Pinpoint the cell where the given text exists, returning its [x, y] midpoint coordinate. 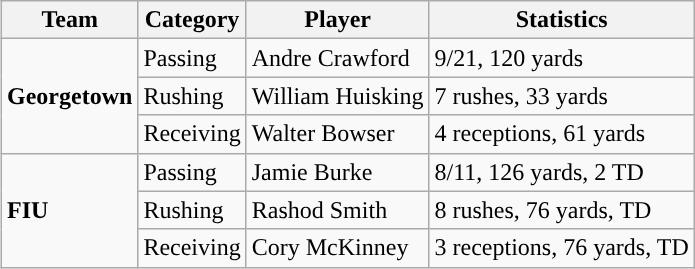
4 receptions, 61 yards [562, 134]
9/21, 120 yards [562, 58]
8 rushes, 76 yards, TD [562, 210]
Jamie Burke [338, 172]
Rashod Smith [338, 210]
Georgetown [70, 96]
William Huisking [338, 96]
FIU [70, 210]
Statistics [562, 20]
Andre Crawford [338, 58]
Team [70, 20]
3 receptions, 76 yards, TD [562, 248]
8/11, 126 yards, 2 TD [562, 172]
7 rushes, 33 yards [562, 96]
Player [338, 20]
Category [192, 20]
Cory McKinney [338, 248]
Walter Bowser [338, 134]
